Locate the cell with the specified text and output its [X, Y] center coordinate. 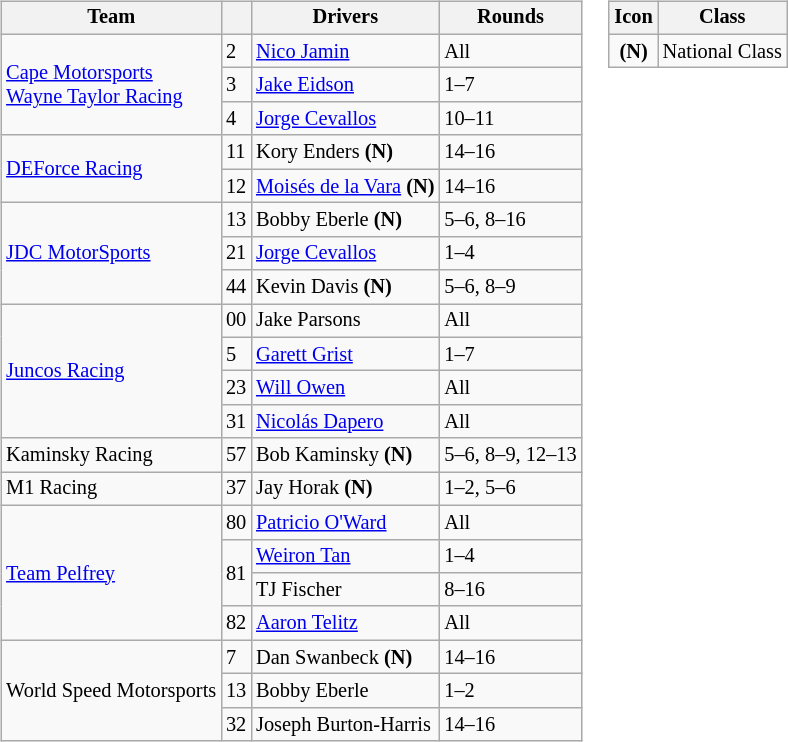
81 [236, 572]
Team [111, 18]
Kevin Davis (N) [345, 287]
Nicolás Dapero [345, 422]
Bob Kaminsky (N) [345, 455]
Icon [633, 18]
Jake Parsons [345, 321]
3 [236, 85]
Juncos Racing [111, 372]
5–6, 8–9, 12–13 [510, 455]
Team Pelfrey [111, 572]
Weiron Tan [345, 556]
M1 Racing [111, 489]
10–11 [510, 119]
Class [722, 18]
4 [236, 119]
(N) [633, 51]
JDC MotorSports [111, 254]
11 [236, 152]
Cape Motorsports Wayne Taylor Racing [111, 84]
37 [236, 489]
Jake Eidson [345, 85]
7 [236, 657]
National Class [722, 51]
23 [236, 388]
Nico Jamin [345, 51]
Moisés de la Vara (N) [345, 186]
Kaminsky Racing [111, 455]
TJ Fischer [345, 590]
80 [236, 522]
31 [236, 422]
21 [236, 253]
5–6, 8–9 [510, 287]
5 [236, 354]
Drivers [345, 18]
Bobby Eberle [345, 691]
00 [236, 321]
Bobby Eberle (N) [345, 220]
2 [236, 51]
32 [236, 724]
Rounds [510, 18]
82 [236, 623]
5–6, 8–16 [510, 220]
8–16 [510, 590]
57 [236, 455]
World Speed Motorsports [111, 690]
44 [236, 287]
Garett Grist [345, 354]
Jay Horak (N) [345, 489]
Joseph Burton-Harris [345, 724]
Dan Swanbeck (N) [345, 657]
Aaron Telitz [345, 623]
12 [236, 186]
1–2, 5–6 [510, 489]
DEForce Racing [111, 168]
Will Owen [345, 388]
Patricio O'Ward [345, 522]
1–2 [510, 691]
Kory Enders (N) [345, 152]
